Pinpoint the cell where the given text exists, returning its (x, y) midpoint coordinate. 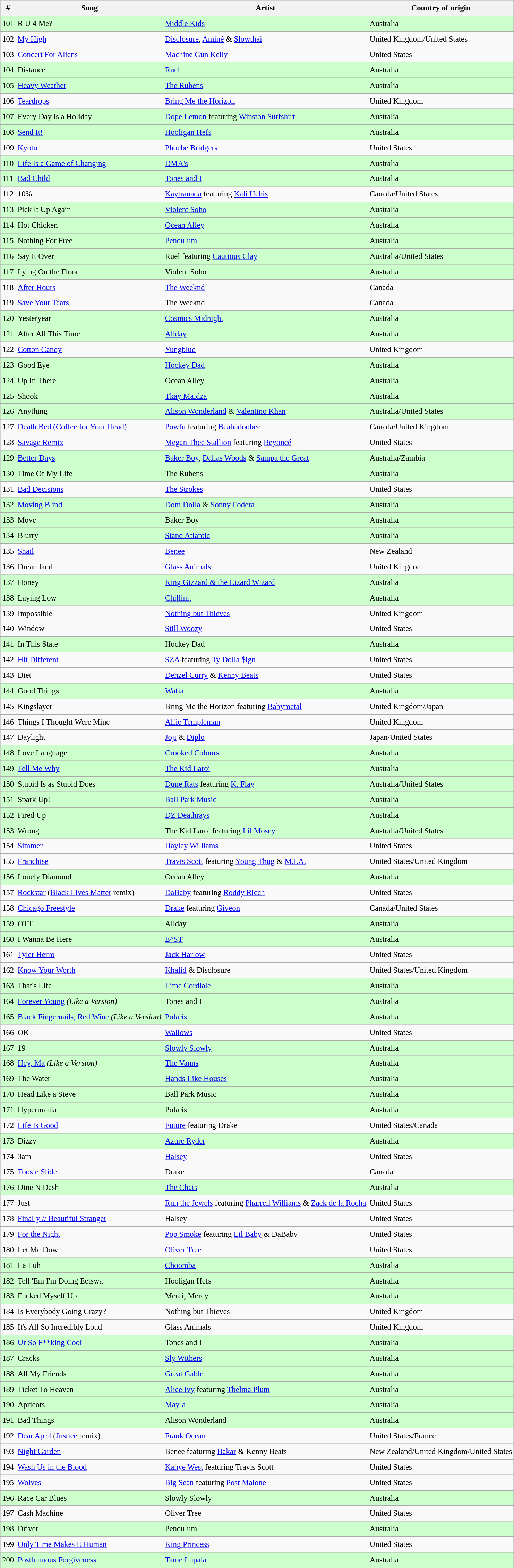
181 (8, 1265)
Dom Dolla & Sonny Fodera (265, 505)
Posthumous Forgiveness (89, 1560)
Benee featuring Bakar & Kenny Beats (265, 1451)
192 (8, 1436)
Diet (89, 676)
Great Gable (265, 1374)
107 (8, 116)
150 (8, 784)
Phoebe Bridgers (265, 148)
125 (8, 396)
154 (8, 846)
178 (8, 1218)
Hot Chicken (89, 225)
Tell Me Why (89, 769)
Cracks (89, 1358)
Frank Ocean (265, 1436)
Kyoto (89, 148)
196 (8, 1498)
DZ Deathrays (265, 815)
148 (8, 753)
169 (8, 1079)
145 (8, 706)
For the Night (89, 1234)
Things I Thought Were Mine (89, 722)
126 (8, 412)
After All This Time (89, 334)
199 (8, 1545)
140 (8, 629)
Wrong (89, 831)
Tame Impala (265, 1560)
Lonely Diamond (89, 877)
116 (8, 256)
142 (8, 660)
198 (8, 1529)
OK (89, 1033)
191 (8, 1421)
186 (8, 1343)
Kanye West featuring Travis Scott (265, 1467)
Hayley Williams (265, 846)
104 (8, 70)
DMA's (265, 164)
138 (8, 598)
I Wanna Be Here (89, 939)
193 (8, 1451)
135 (8, 552)
Alfie Templeman (265, 722)
166 (8, 1033)
Run the Jewels featuring Pharrell Williams & Zack de la Rocha (265, 1203)
May-a (265, 1405)
176 (8, 1188)
Savage Remix (89, 443)
Drake (265, 1172)
Only Time Makes It Human (89, 1545)
Wolves (89, 1482)
Daylight (89, 737)
Machine Gun Kelly (265, 55)
118 (8, 288)
King Princess (265, 1545)
Just (89, 1203)
Sly Withers (265, 1358)
Ruel (265, 70)
Wash Us in the Blood (89, 1467)
Lying On the Floor (89, 272)
The Water (89, 1079)
My High (89, 40)
Spark Up! (89, 800)
Honey (89, 582)
Impossible (89, 613)
E^ST (265, 939)
Hands Like Houses (265, 1079)
189 (8, 1390)
The Kid Laroi featuring Lil Mosey (265, 831)
Heavy Weather (89, 86)
113 (8, 210)
Apricots (89, 1405)
Travis Scott featuring Young Thug & M.I.A. (265, 861)
115 (8, 241)
162 (8, 970)
Azure Ryder (265, 1141)
Race Car Blues (89, 1498)
151 (8, 800)
171 (8, 1110)
The Chats (265, 1188)
Dine N Dash (89, 1188)
152 (8, 815)
Anything (89, 412)
155 (8, 861)
Yesteryear (89, 319)
R U 4 Me? (89, 24)
164 (8, 1001)
165 (8, 1017)
Blurry (89, 536)
124 (8, 380)
183 (8, 1296)
Bring Me the Horizon featuring Babymetal (265, 706)
121 (8, 334)
Nothing For Free (89, 241)
Know Your Worth (89, 970)
Simmer (89, 846)
129 (8, 458)
Joji & Diplo (265, 737)
Move (89, 520)
Chicago Freestyle (89, 909)
Denzel Curry & Kenny Beats (265, 676)
195 (8, 1482)
Head Like a Sieve (89, 1094)
Kaytranada featuring Kali Uchis (265, 194)
128 (8, 443)
United Kingdom/United States (441, 40)
United States/France (441, 1436)
Good Eye (89, 365)
It's All So Incredibly Loud (89, 1327)
Yungblud (265, 349)
185 (8, 1327)
141 (8, 645)
All My Friends (89, 1374)
Artist (265, 8)
Canada/United Kingdom (441, 427)
187 (8, 1358)
167 (8, 1048)
19 (89, 1048)
136 (8, 567)
123 (8, 365)
Laying Low (89, 598)
United Kingdom/Japan (441, 706)
Tell 'Em I'm Doing Eetswa (89, 1281)
Dear April (Justice remix) (89, 1436)
133 (8, 520)
147 (8, 737)
Song (89, 8)
172 (8, 1125)
139 (8, 613)
105 (8, 86)
149 (8, 769)
Bad Child (89, 179)
168 (8, 1064)
After Hours (89, 288)
153 (8, 831)
Love Language (89, 753)
Dizzy (89, 1141)
Pick It Up Again (89, 210)
Dune Rats featuring K. Flay (265, 784)
Khalid & Disclosure (265, 970)
184 (8, 1312)
143 (8, 676)
Cotton Candy (89, 349)
127 (8, 427)
190 (8, 1405)
Up In There (89, 380)
Powfu featuring Beabadoobee (265, 427)
New Zealand/United Kingdom/United States (441, 1451)
161 (8, 955)
# (8, 8)
Baker Boy, Dallas Woods & Sampa the Great (265, 458)
137 (8, 582)
134 (8, 536)
120 (8, 319)
Concert For Aliens (89, 55)
Alice Ivy featuring Thelma Plum (265, 1390)
163 (8, 986)
Chillinit (265, 598)
197 (8, 1514)
194 (8, 1467)
102 (8, 40)
Tkay Maidza (265, 396)
Country of origin (441, 8)
180 (8, 1250)
Forever Young (Like a Version) (89, 1001)
Every Day is a Holiday (89, 116)
Dreamland (89, 567)
106 (8, 101)
112 (8, 194)
144 (8, 691)
10% (89, 194)
Disclosure, Aminé & Slowthai (265, 40)
In This State (89, 645)
158 (8, 909)
Crooked Colours (265, 753)
Night Garden (89, 1451)
Stupid Is as Stupid Does (89, 784)
177 (8, 1203)
Drake featuring Giveon (265, 909)
Hypermania (89, 1110)
Window (89, 629)
That's Life (89, 986)
Snail (89, 552)
SZA featuring Ty Dolla $ign (265, 660)
200 (8, 1560)
Bad Decisions (89, 489)
Say It Over (89, 256)
174 (8, 1157)
Send It! (89, 132)
103 (8, 55)
Better Days (89, 458)
Alison Wonderland (265, 1421)
Save Your Tears (89, 303)
Let Me Down (89, 1250)
119 (8, 303)
DaBaby featuring Roddy Ricch (265, 893)
Teardrops (89, 101)
3am (89, 1157)
130 (8, 474)
Tyler Herro (89, 955)
159 (8, 924)
Driver (89, 1529)
160 (8, 939)
117 (8, 272)
Australia/Zambia (441, 458)
Choomba (265, 1265)
Distance (89, 70)
Is Everybody Going Crazy? (89, 1312)
Rockstar (Black Lives Matter remix) (89, 893)
156 (8, 877)
Fucked Myself Up (89, 1296)
Hit Different (89, 660)
Big Sean featuring Post Malone (265, 1482)
188 (8, 1374)
111 (8, 179)
Stand Atlantic (265, 536)
179 (8, 1234)
United States/Canada (441, 1125)
Franchise (89, 861)
Ticket To Heaven (89, 1390)
146 (8, 722)
Moving Blind (89, 505)
Alison Wonderland & Valentino Khan (265, 412)
101 (8, 24)
Good Things (89, 691)
Still Woozy (265, 629)
173 (8, 1141)
109 (8, 148)
Life Is Good (89, 1125)
Ruel featuring Cautious Clay (265, 256)
The Kid Laroi (265, 769)
Time Of My Life (89, 474)
Kingslayer (89, 706)
New Zealand (441, 552)
Black Fingernails, Red Wine (Like a Version) (89, 1017)
182 (8, 1281)
Lime Cordiale (265, 986)
La Luh (89, 1265)
Bring Me the Horizon (265, 101)
Death Bed (Coffee for Your Head) (89, 427)
Life Is a Game of Changing (89, 164)
Merci, Mercy (265, 1296)
108 (8, 132)
Cash Machine (89, 1514)
Ur So F**king Cool (89, 1343)
Baker Boy (265, 520)
Wallows (265, 1033)
Shook (89, 396)
Benee (265, 552)
Finally // Beautiful Stranger (89, 1218)
Jack Harlow (265, 955)
Toosie Slide (89, 1172)
Cosmo's Midnight (265, 319)
Dope Lemon featuring Winston Surfshirt (265, 116)
Japan/United States (441, 737)
King Gizzard & the Lizard Wizard (265, 582)
Fired Up (89, 815)
OTT (89, 924)
157 (8, 893)
Wafia (265, 691)
Future featuring Drake (265, 1125)
175 (8, 1172)
170 (8, 1094)
122 (8, 349)
131 (8, 489)
Hey, Ma (Like a Version) (89, 1064)
The Strokes (265, 489)
Middle Kids (265, 24)
The Vanns (265, 1064)
Megan Thee Stallion featuring Beyoncé (265, 443)
110 (8, 164)
114 (8, 225)
132 (8, 505)
Bad Things (89, 1421)
Pop Smoke featuring Lil Baby & DaBaby (265, 1234)
